Find where the given text appears and provide that cell's center as (X, Y) coordinate. 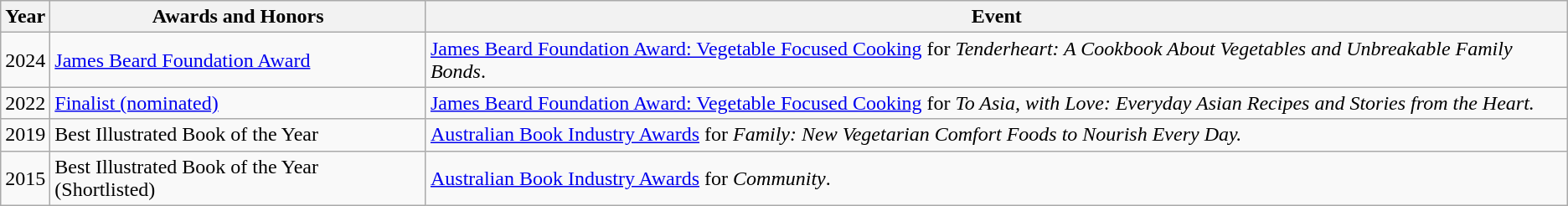
2015 (25, 178)
Awards and Honors (238, 17)
Australian Book Industry Awards for Family: New Vegetarian Comfort Foods to Nourish Every Day. (997, 135)
Year (25, 17)
Australian Book Industry Awards for Community. (997, 178)
2019 (25, 135)
2022 (25, 103)
2024 (25, 60)
James Beard Foundation Award (238, 60)
Best Illustrated Book of the Year (Shortlisted) (238, 178)
James Beard Foundation Award: Vegetable Focused Cooking for Tenderheart: A Cookbook About Vegetables and Unbreakable Family Bonds. (997, 60)
Event (997, 17)
James Beard Foundation Award: Vegetable Focused Cooking for To Asia, with Love: Everyday Asian Recipes and Stories from the Heart. (997, 103)
Finalist (nominated) (238, 103)
Best Illustrated Book of the Year (238, 135)
